Search for the cell housing the specified text and yield its (x, y) center coordinate. 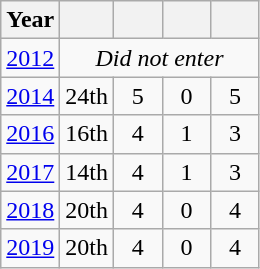
Did not enter (160, 58)
2012 (30, 58)
2016 (30, 134)
2017 (30, 172)
14th (87, 172)
24th (87, 96)
2019 (30, 248)
Year (30, 20)
2018 (30, 210)
16th (87, 134)
2014 (30, 96)
